Identify which cell holds the provided text, then report its (X, Y) central coordinate. 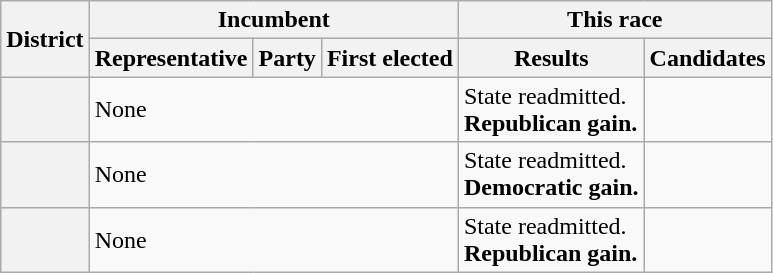
Representative (171, 58)
District (45, 39)
Party (287, 58)
Candidates (708, 58)
First elected (390, 58)
This race (614, 20)
Results (551, 58)
State readmitted.Democratic gain. (551, 174)
Incumbent (274, 20)
